Capture the cell that displays the provided text and extract its (x, y) central coordinate. 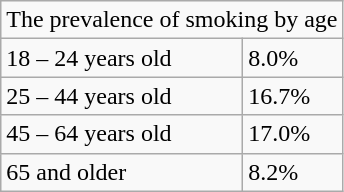
8.0% (293, 58)
65 and older (122, 172)
25 – 44 years old (122, 96)
18 – 24 years old (122, 58)
16.7% (293, 96)
17.0% (293, 134)
45 – 64 years old (122, 134)
The prevalence of smoking by age (172, 20)
8.2% (293, 172)
